Scan for the cell matching the given text and deliver its (x, y) coordinate at center. 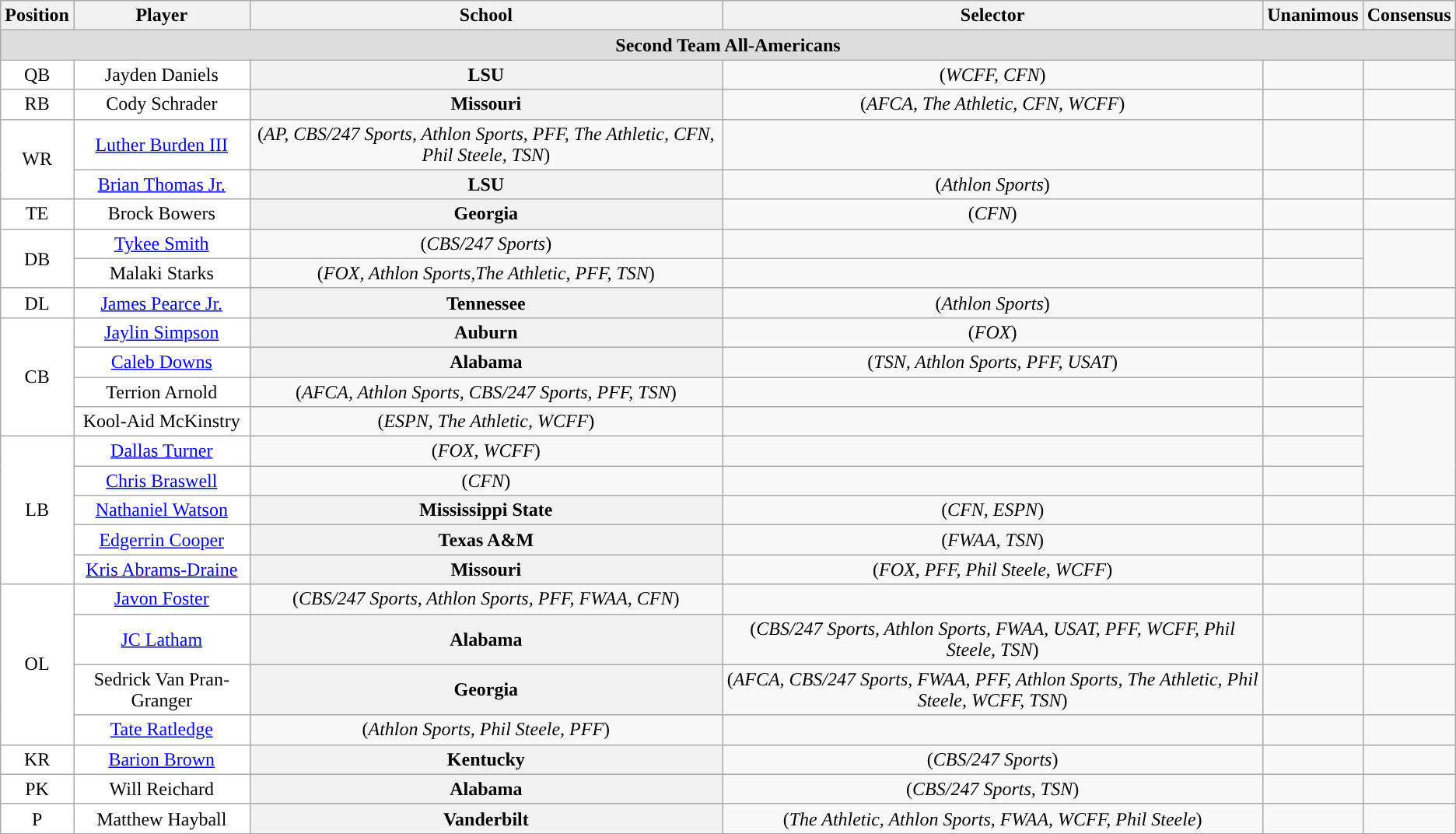
Malaki Starks (162, 273)
(AFCA, CBS/247 Sports, FWAA, PFF, Athlon Sports, The Athletic, Phil Steele, WCFF, TSN) (992, 689)
Kentucky (486, 759)
Dallas Turner (162, 451)
Auburn (486, 332)
(FWAA, TSN) (992, 540)
Terrion Arnold (162, 391)
LB (37, 510)
Luther Burden III (162, 145)
PK (37, 789)
(AFCA, Athlon Sports, CBS/247 Sports, PFF, TSN) (486, 391)
DL (37, 303)
Consensus (1409, 16)
(The Athletic, Athlon Sports, FWAA, WCFF, Phil Steele) (992, 818)
Chris Braswell (162, 481)
James Pearce Jr. (162, 303)
(CBS/247 Sports, Athlon Sports, FWAA, USAT, PFF, WCFF, Phil Steele, TSN) (992, 640)
Second Team All-Americans (728, 45)
(CBS/247 Sports, TSN) (992, 789)
Nathaniel Watson (162, 510)
Cody Schrader (162, 104)
Jaylin Simpson (162, 332)
Barion Brown (162, 759)
(FOX) (992, 332)
Player (162, 16)
CB (37, 377)
School (486, 16)
(CBS/247 Sports, Athlon Sports, PFF, FWAA, CFN) (486, 599)
Unanimous (1313, 16)
Tykee Smith (162, 244)
TE (37, 214)
Selector (992, 16)
Brian Thomas Jr. (162, 184)
JC Latham (162, 640)
(FOX, WCFF) (486, 451)
Kris Abrams-Draine (162, 569)
(TSN, Athlon Sports, PFF, USAT) (992, 362)
DB (37, 258)
QB (37, 75)
KR (37, 759)
(ESPN, The Athletic, WCFF) (486, 422)
(AP, CBS/247 Sports, Athlon Sports, PFF, The Athletic, CFN, Phil Steele, TSN) (486, 145)
(Athlon Sports, Phil Steele, PFF) (486, 730)
(FOX, Athlon Sports,The Athletic, PFF, TSN) (486, 273)
(FOX, PFF, Phil Steele, WCFF) (992, 569)
Matthew Hayball (162, 818)
Will Reichard (162, 789)
Vanderbilt (486, 818)
Sedrick Van Pran-Granger (162, 689)
Edgerrin Cooper (162, 540)
Texas A&M (486, 540)
WR (37, 159)
Javon Foster (162, 599)
Position (37, 16)
RB (37, 104)
Mississippi State (486, 510)
OL (37, 664)
Brock Bowers (162, 214)
P (37, 818)
Kool-Aid McKinstry (162, 422)
(CFN, ESPN) (992, 510)
Tate Ratledge (162, 730)
(AFCA, The Athletic, CFN, WCFF) (992, 104)
Caleb Downs (162, 362)
Tennessee (486, 303)
(WCFF, CFN) (992, 75)
Jayden Daniels (162, 75)
